Output the (x, y) coordinate of the center of the cell containing the given text.  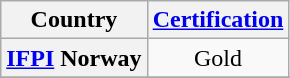
Gold (218, 58)
IFPI Norway (74, 58)
Certification (218, 20)
Country (74, 20)
